From the cell containing the given text, extract its center point as [x, y] coordinate. 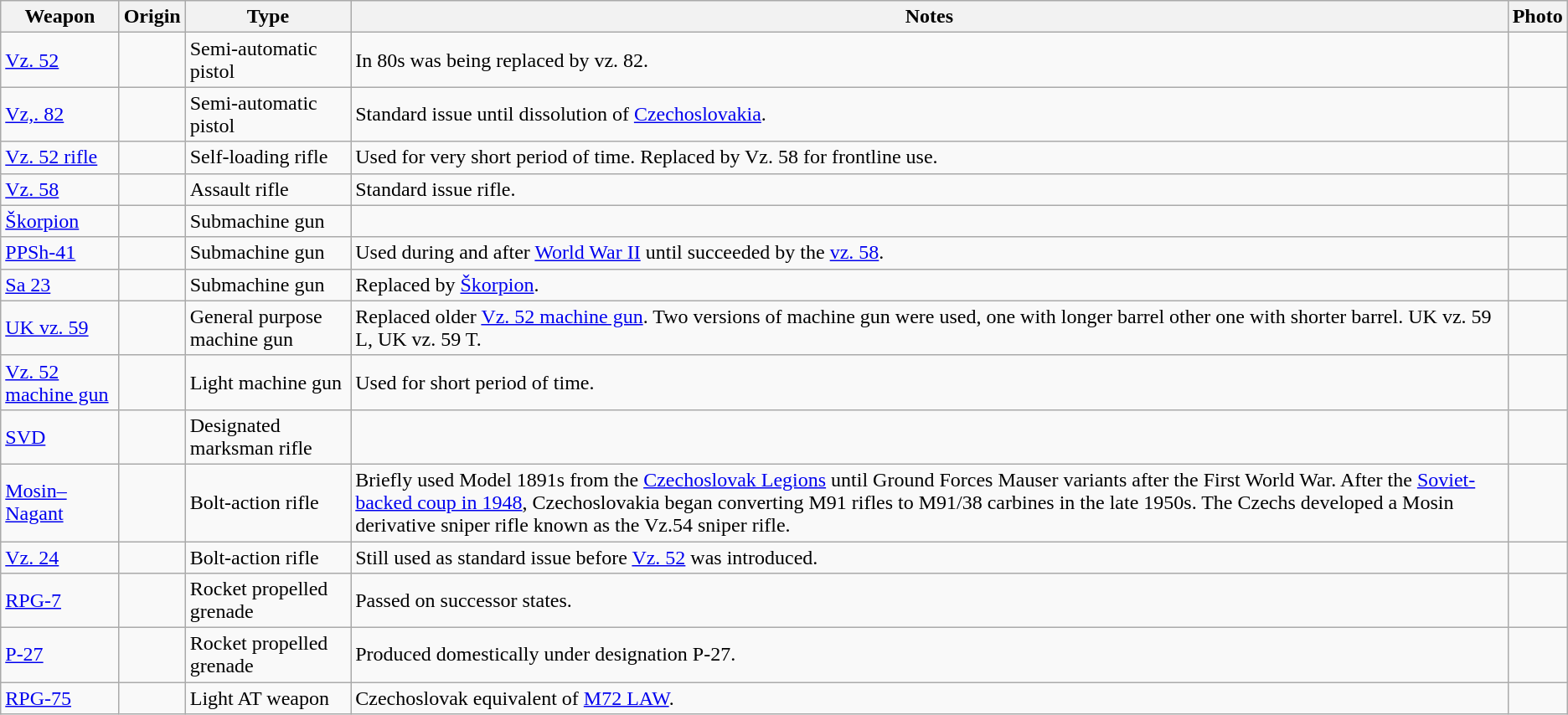
Vz. 24 [60, 557]
Sa 23 [60, 285]
RPG-7 [60, 601]
Produced domestically under designation P-27. [930, 655]
In 80s was being replaced by vz. 82. [930, 60]
Mosin–Nagant [60, 502]
Designated marksman rifle [268, 437]
Assault rifle [268, 189]
Light machine gun [268, 382]
PPSh-41 [60, 253]
SVD [60, 437]
Replaced by Škorpion. [930, 285]
Czechoslovak equivalent of M72 LAW. [930, 698]
Photo [1538, 17]
Weapon [60, 17]
Origin [152, 17]
Vz,. 82 [60, 114]
Standard issue rifle. [930, 189]
RPG-75 [60, 698]
Used during and after World War II until succeeded by the vz. 58. [930, 253]
Vz. 52 [60, 60]
Still used as standard issue before Vz. 52 was introduced. [930, 557]
Type [268, 17]
Vz. 52 machine gun [60, 382]
Škorpion [60, 221]
Self-loading rifle [268, 157]
UK vz. 59 [60, 328]
General purpose machine gun [268, 328]
Passed on successor states. [930, 601]
Used for very short period of time. Replaced by Vz. 58 for frontline use. [930, 157]
Notes [930, 17]
Standard issue until dissolution of Czechoslovakia. [930, 114]
Vz. 52 rifle [60, 157]
Light AT weapon [268, 698]
P-27 [60, 655]
Used for short period of time. [930, 382]
Vz. 58 [60, 189]
